Find where the given text appears and provide that cell's center as (x, y) coordinate. 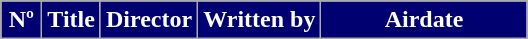
Director (148, 20)
Title (72, 20)
Written by (260, 20)
Airdate (424, 20)
Nº (22, 20)
